Capture the cell that displays the provided text and extract its (X, Y) central coordinate. 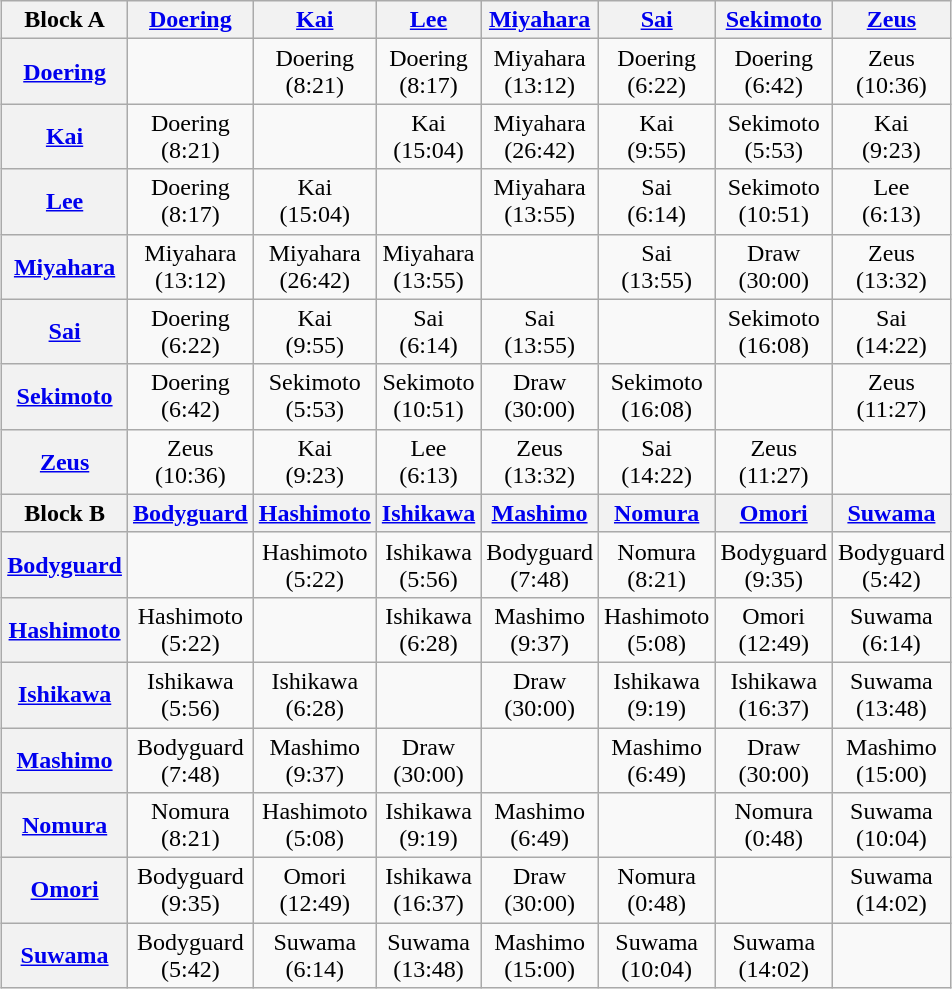
Block A (65, 20)
Block B (65, 513)
